Provide the (x, y) coordinate of the cell's center where the given text is located.  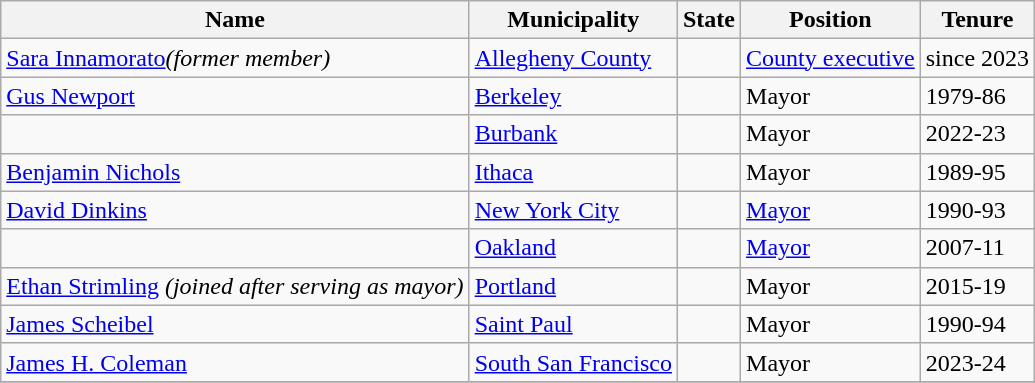
2022-23 (977, 134)
1989-95 (977, 172)
2015-19 (977, 286)
2007-11 (977, 248)
James Scheibel (235, 324)
1979-86 (977, 96)
New York City (573, 210)
State (708, 20)
Allegheny County (573, 58)
Oakland (573, 248)
Benjamin Nichols (235, 172)
since 2023 (977, 58)
Berkeley (573, 96)
Portland (573, 286)
1990-93 (977, 210)
Position (831, 20)
Burbank (573, 134)
South San Francisco (573, 362)
David Dinkins (235, 210)
2023-24 (977, 362)
Municipality (573, 20)
Tenure (977, 20)
James H. Coleman (235, 362)
Sara Innamorato(former member) (235, 58)
Name (235, 20)
Saint Paul (573, 324)
1990-94 (977, 324)
Gus Newport (235, 96)
County executive (831, 58)
Ithaca (573, 172)
Ethan Strimling (joined after serving as mayor) (235, 286)
